Detect which cell encompasses the target text, then output its [x, y] center coordinate. 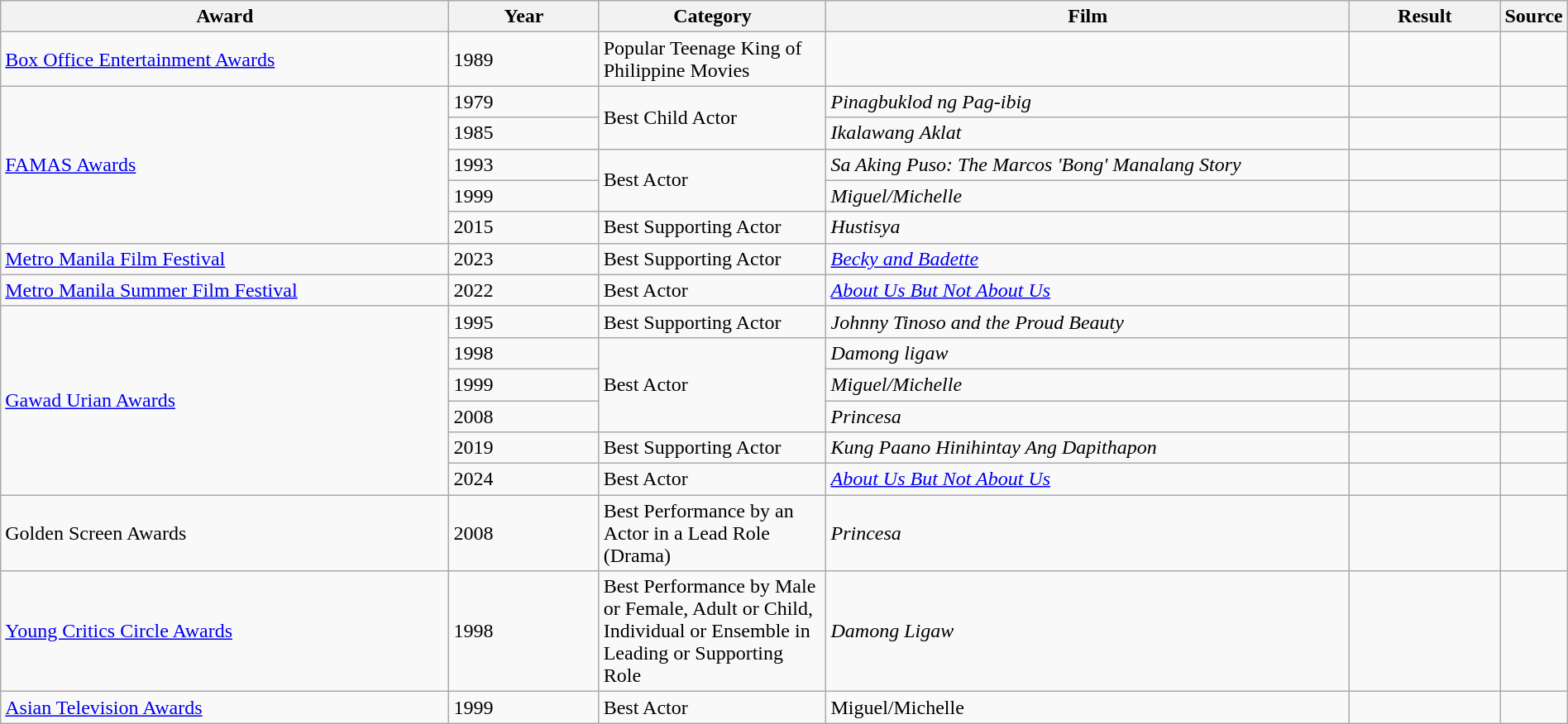
2024 [524, 479]
Year [524, 17]
Box Office Entertainment Awards [225, 60]
Ikalawang Aklat [1088, 133]
Best Performance by Male or Female, Adult or Child, Individual or Ensemble in Leading or Supporting Role [713, 631]
1993 [524, 164]
Damong Ligaw [1088, 631]
Category [713, 17]
Metro Manila Summer Film Festival [225, 290]
Popular Teenage King of Philippine Movies [713, 60]
2015 [524, 227]
Result [1424, 17]
Film [1088, 17]
Award [225, 17]
1985 [524, 133]
Young Critics Circle Awards [225, 631]
2019 [524, 448]
Becky and Badette [1088, 259]
Gawad Urian Awards [225, 400]
Source [1533, 17]
FAMAS Awards [225, 164]
Asian Television Awards [225, 707]
Metro Manila Film Festival [225, 259]
Damong ligaw [1088, 353]
1995 [524, 322]
Pinagbuklod ng Pag-ibig [1088, 102]
Johnny Tinoso and the Proud Beauty [1088, 322]
2023 [524, 259]
1979 [524, 102]
Best Performance by an Actor in a Lead Role (Drama) [713, 533]
Kung Paano Hinihintay Ang Dapithapon [1088, 448]
Golden Screen Awards [225, 533]
Sa Aking Puso: The Marcos 'Bong' Manalang Story [1088, 164]
Hustisya [1088, 227]
2022 [524, 290]
Best Child Actor [713, 117]
1989 [524, 60]
